Provide the (X, Y) coordinate of the cell's center where the given text is located.  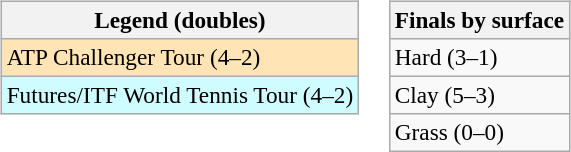
Legend (doubles) (180, 20)
Hard (3–1) (479, 57)
Grass (0–0) (479, 133)
ATP Challenger Tour (4–2) (180, 57)
Clay (5–3) (479, 95)
Futures/ITF World Tennis Tour (4–2) (180, 95)
Finals by surface (479, 20)
